Scan for the cell matching the given text and deliver its [X, Y] coordinate at center. 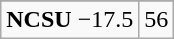
56 [156, 20]
NCSU −17.5 [70, 20]
